Locate the cell with the specified text and output its [X, Y] center coordinate. 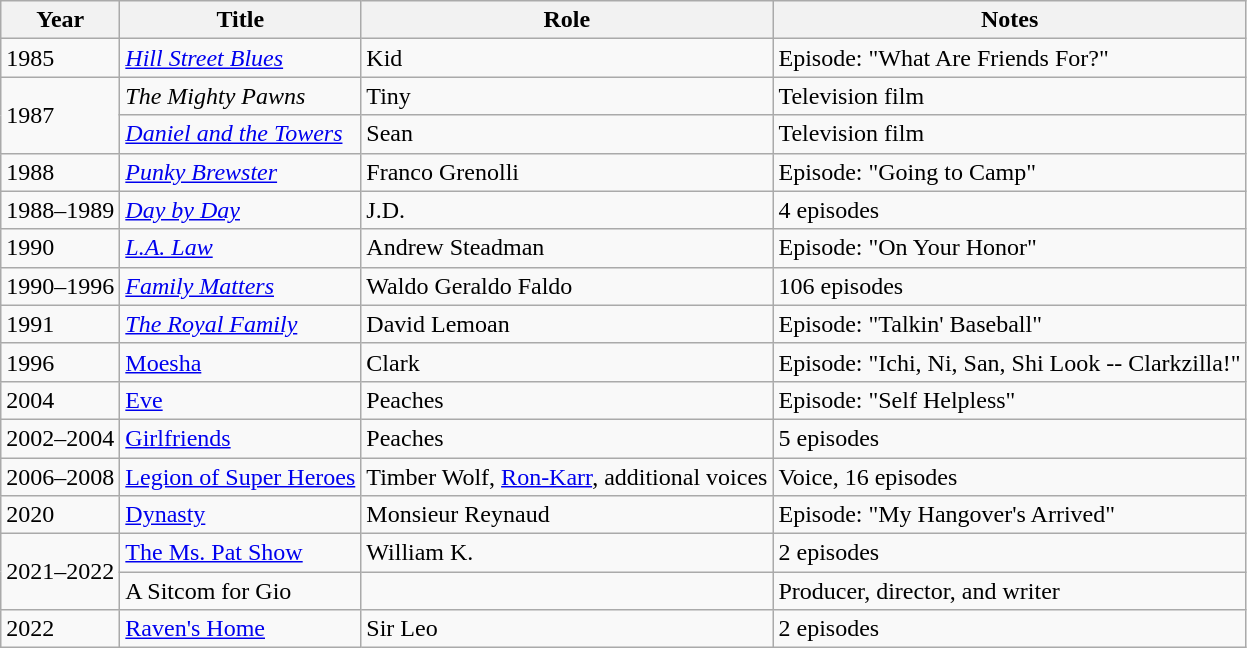
1991 [60, 324]
Episode: "Ichi, Ni, San, Shi Look -- Clarkzilla!" [1010, 362]
Moesha [240, 362]
William K. [567, 553]
Sean [567, 134]
1988 [60, 172]
Clark [567, 362]
2020 [60, 515]
1990 [60, 248]
106 episodes [1010, 286]
Girlfriends [240, 438]
Timber Wolf, Ron-Karr, additional voices [567, 477]
Day by Day [240, 210]
1996 [60, 362]
1990–1996 [60, 286]
Sir Leo [567, 629]
2004 [60, 400]
Role [567, 20]
L.A. Law [240, 248]
Title [240, 20]
J.D. [567, 210]
5 episodes [1010, 438]
Raven's Home [240, 629]
4 episodes [1010, 210]
A Sitcom for Gio [240, 591]
2006–2008 [60, 477]
The Royal Family [240, 324]
Daniel and the Towers [240, 134]
Tiny [567, 96]
Monsieur Reynaud [567, 515]
David Lemoan [567, 324]
Dynasty [240, 515]
Episode: "What Are Friends For?" [1010, 58]
Family Matters [240, 286]
1985 [60, 58]
2021–2022 [60, 572]
Episode: "My Hangover's Arrived" [1010, 515]
Eve [240, 400]
Episode: "Talkin' Baseball" [1010, 324]
Andrew Steadman [567, 248]
Episode: "On Your Honor" [1010, 248]
Punky Brewster [240, 172]
Producer, director, and writer [1010, 591]
2002–2004 [60, 438]
Voice, 16 episodes [1010, 477]
1988–1989 [60, 210]
2022 [60, 629]
Kid [567, 58]
Hill Street Blues [240, 58]
The Ms. Pat Show [240, 553]
Notes [1010, 20]
The Mighty Pawns [240, 96]
Episode: "Self Helpless" [1010, 400]
Episode: "Going to Camp" [1010, 172]
Year [60, 20]
1987 [60, 115]
Franco Grenolli [567, 172]
Legion of Super Heroes [240, 477]
Waldo Geraldo Faldo [567, 286]
